Identify which cell holds the provided text, then report its [x, y] central coordinate. 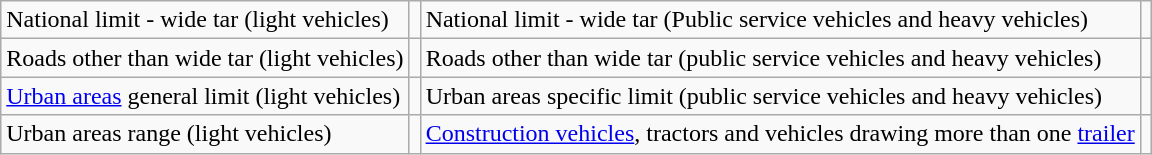
Urban areas specific limit (public service vehicles and heavy vehicles) [780, 96]
National limit - wide tar (light vehicles) [205, 20]
Urban areas range (light vehicles) [205, 134]
Roads other than wide tar (public service vehicles and heavy vehicles) [780, 58]
Urban areas general limit (light vehicles) [205, 96]
National limit - wide tar (Public service vehicles and heavy vehicles) [780, 20]
Construction vehicles, tractors and vehicles drawing more than one trailer [780, 134]
Roads other than wide tar (light vehicles) [205, 58]
